Identify which cell holds the provided text, then report its [X, Y] central coordinate. 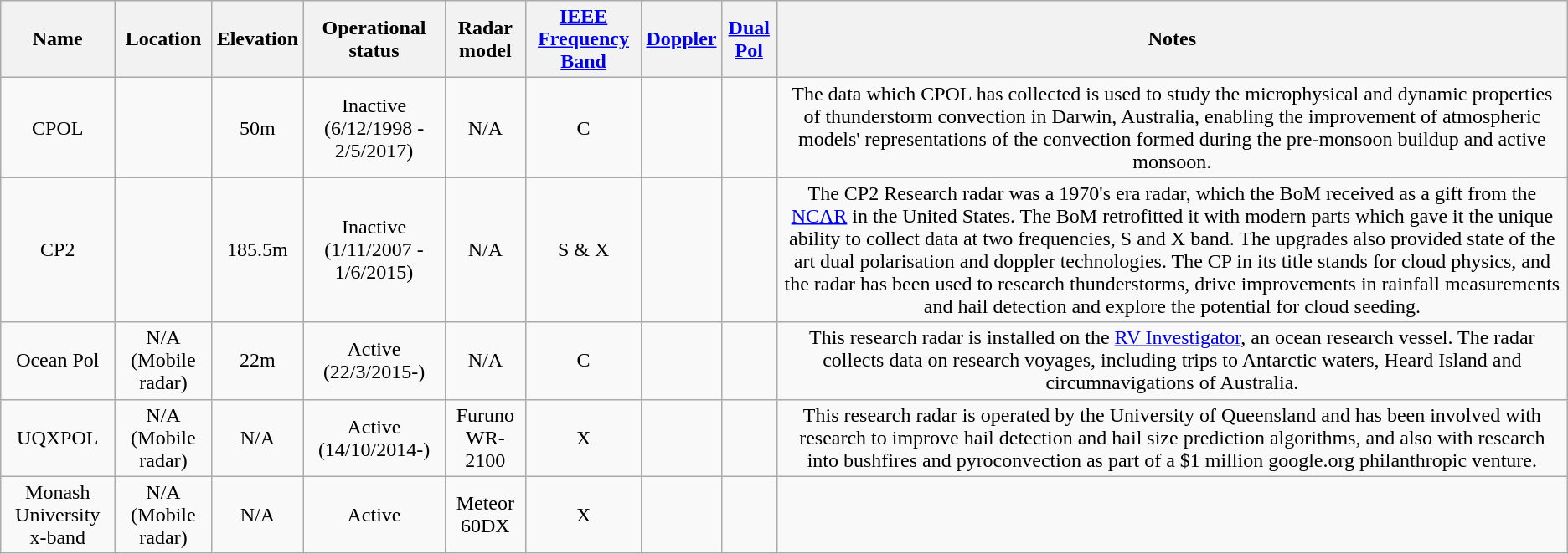
S & X [583, 249]
Radar model [486, 39]
Ocean Pol [58, 361]
Name [58, 39]
Location [163, 39]
CPOL [58, 127]
Inactive (1/11/2007 - 1/6/2015) [374, 249]
22m [257, 361]
Dual Pol [749, 39]
185.5m [257, 249]
Monash University x-band [58, 515]
Notes [1172, 39]
Active (14/10/2014-) [374, 438]
Meteor 60DX [486, 515]
UQXPOL [58, 438]
Furuno WR-2100 [486, 438]
CP2 [58, 249]
Operational status [374, 39]
Elevation [257, 39]
Inactive (6/12/1998 - 2/5/2017) [374, 127]
IEEE Frequency Band [583, 39]
Active [374, 515]
Doppler [682, 39]
50m [257, 127]
Active (22/3/2015-) [374, 361]
